Return (x, y) of the center of cell containing provided text 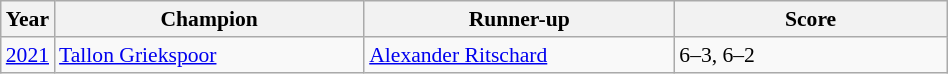
6–3, 6–2 (810, 55)
Year (28, 19)
Score (810, 19)
Runner-up (519, 19)
Tallon Griekspoor (209, 55)
Alexander Ritschard (519, 55)
Champion (209, 19)
2021 (28, 55)
